Output the [x, y] coordinate of the center of the cell containing the given text.  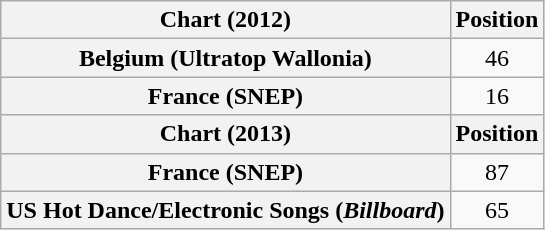
65 [497, 210]
87 [497, 172]
Chart (2013) [226, 134]
US Hot Dance/Electronic Songs (Billboard) [226, 210]
Chart (2012) [226, 20]
Belgium (Ultratop Wallonia) [226, 58]
16 [497, 96]
46 [497, 58]
